Search for the cell housing the specified text and yield its [X, Y] center coordinate. 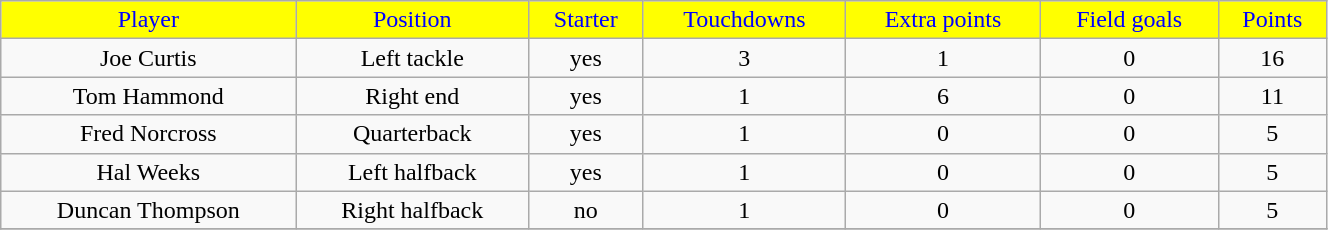
Duncan Thompson [148, 210]
Hal Weeks [148, 172]
Left halfback [412, 172]
Position [412, 20]
Fred Norcross [148, 134]
11 [1272, 96]
Player [148, 20]
6 [943, 96]
Quarterback [412, 134]
Extra points [943, 20]
16 [1272, 58]
no [586, 210]
Joe Curtis [148, 58]
Points [1272, 20]
Starter [586, 20]
Right halfback [412, 210]
3 [744, 58]
Left tackle [412, 58]
Touchdowns [744, 20]
Right end [412, 96]
Field goals [1129, 20]
Tom Hammond [148, 96]
